Pinpoint the cell where the given text exists, returning its (x, y) midpoint coordinate. 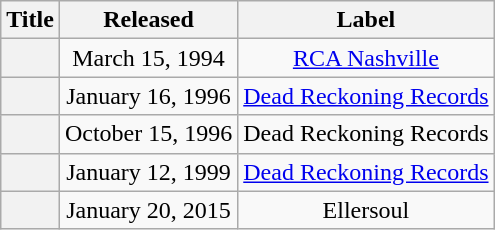
January 20, 2015 (148, 210)
Title (30, 20)
January 12, 1999 (148, 172)
October 15, 1996 (148, 134)
Label (366, 20)
Ellersoul (366, 210)
Released (148, 20)
RCA Nashville (366, 58)
January 16, 1996 (148, 96)
March 15, 1994 (148, 58)
